Capture the cell that displays the provided text and extract its (X, Y) central coordinate. 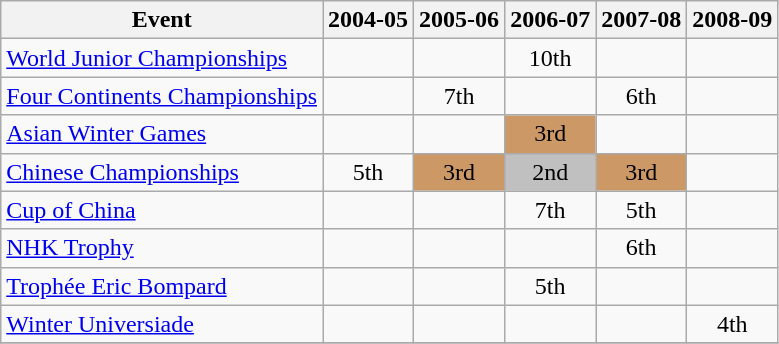
2004-05 (368, 20)
Asian Winter Games (162, 134)
Cup of China (162, 210)
2nd (550, 172)
Chinese Championships (162, 172)
World Junior Championships (162, 58)
Four Continents Championships (162, 96)
2007-08 (642, 20)
2005-06 (460, 20)
Winter Universiade (162, 324)
10th (550, 58)
2006-07 (550, 20)
Event (162, 20)
NHK Trophy (162, 248)
Trophée Eric Bompard (162, 286)
2008-09 (732, 20)
4th (732, 324)
